Return the [x, y] coordinate for the center point of the cell that contains the specified text.  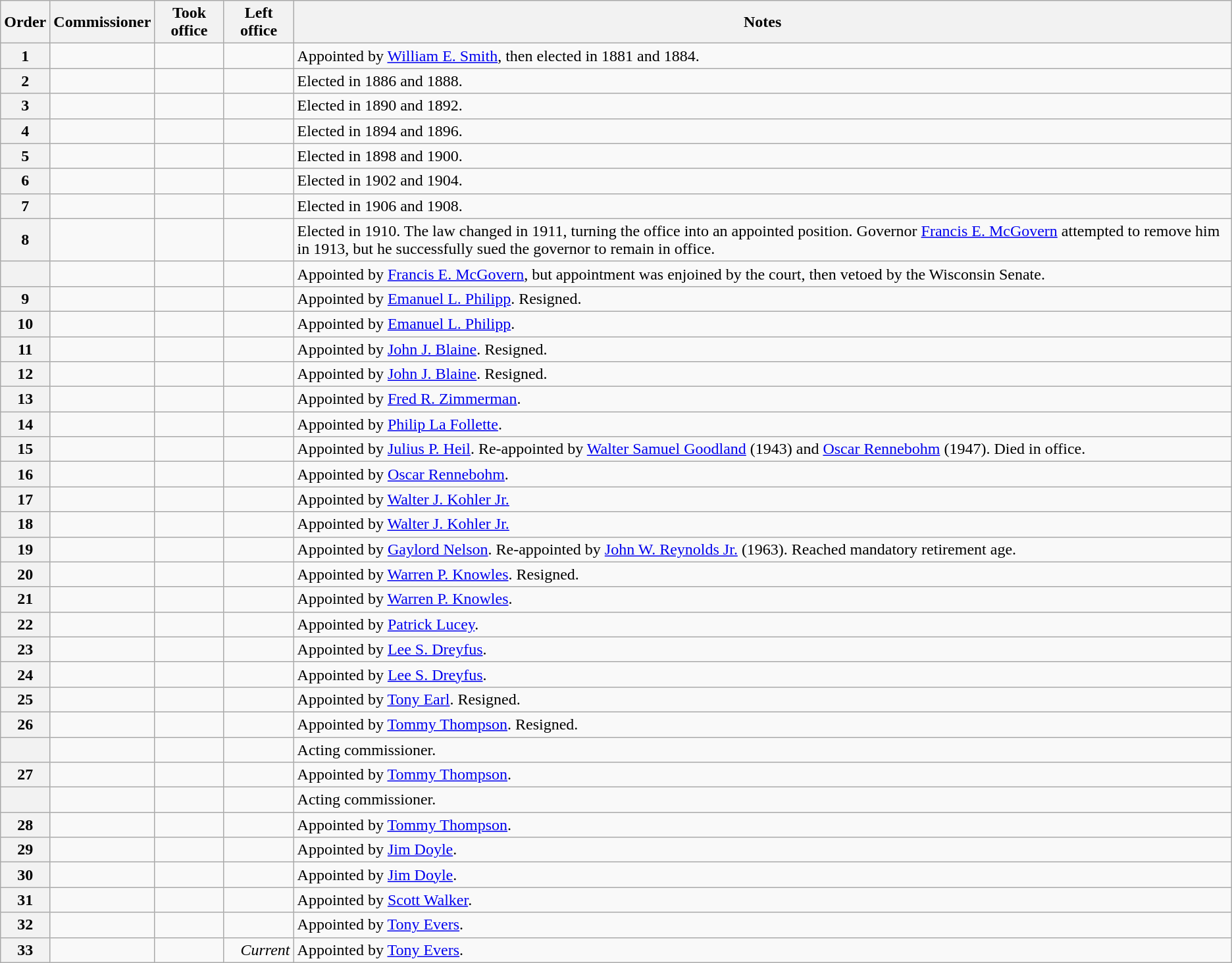
27 [25, 775]
4 [25, 131]
24 [25, 674]
Appointed by Scott Walker. [762, 900]
Elected in 1902 and 1904. [762, 181]
14 [25, 424]
Appointed by Emanuel L. Philipp. Resigned. [762, 299]
Elected in 1890 and 1892. [762, 106]
Elected in 1894 and 1896. [762, 131]
16 [25, 474]
20 [25, 574]
15 [25, 449]
18 [25, 524]
33 [25, 950]
Took office [190, 22]
1 [25, 56]
Appointed by Gaylord Nelson. Re-appointed by John W. Reynolds Jr. (1963). Reached mandatory retirement age. [762, 549]
Appointed by Oscar Rennebohm. [762, 474]
Appointed by Warren P. Knowles. Resigned. [762, 574]
Left office [259, 22]
3 [25, 106]
Appointed by Julius P. Heil. Re-appointed by Walter Samuel Goodland (1943) and Oscar Rennebohm (1947). Died in office. [762, 449]
Appointed by Emanuel L. Philipp. [762, 324]
9 [25, 299]
12 [25, 374]
8 [25, 239]
5 [25, 156]
13 [25, 399]
7 [25, 206]
30 [25, 875]
10 [25, 324]
21 [25, 599]
Appointed by William E. Smith, then elected in 1881 and 1884. [762, 56]
Appointed by Warren P. Knowles. [762, 599]
26 [25, 724]
31 [25, 900]
28 [25, 825]
17 [25, 499]
2 [25, 81]
22 [25, 624]
29 [25, 850]
Appointed by Tommy Thompson. Resigned. [762, 724]
Appointed by Patrick Lucey. [762, 624]
Elected in 1906 and 1908. [762, 206]
Elected in 1886 and 1888. [762, 81]
Appointed by Francis E. McGovern, but appointment was enjoined by the court, then vetoed by the Wisconsin Senate. [762, 274]
Appointed by Tony Earl. Resigned. [762, 699]
25 [25, 699]
Elected in 1898 and 1900. [762, 156]
Appointed by Philip La Follette. [762, 424]
Appointed by Fred R. Zimmerman. [762, 399]
23 [25, 649]
Notes [762, 22]
Current [259, 950]
11 [25, 349]
6 [25, 181]
32 [25, 925]
19 [25, 549]
Order [25, 22]
Commissioner [103, 22]
